Capture the cell that displays the provided text and extract its (x, y) central coordinate. 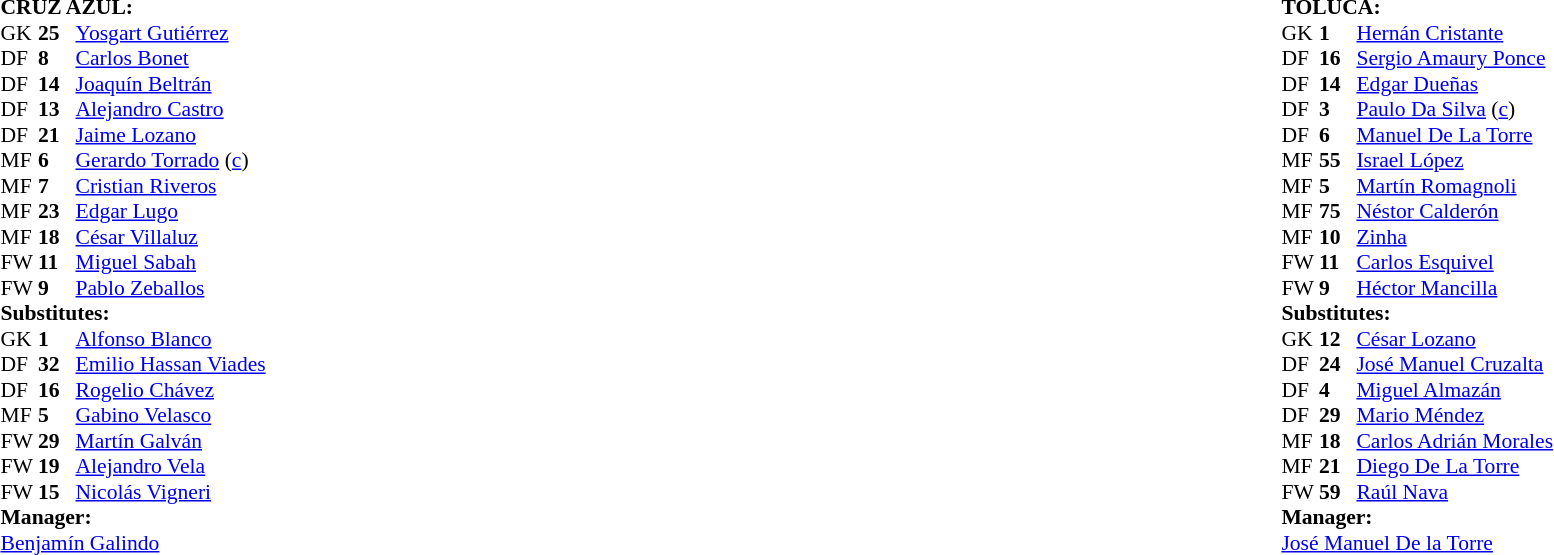
Carlos Adrián Morales (1454, 441)
8 (57, 59)
Hernán Cristante (1454, 33)
23 (57, 211)
Sergio Amaury Ponce (1454, 59)
Nicolás Vigneri (171, 492)
Martín Galván (171, 441)
Martín Romagnoli (1454, 186)
55 (1338, 161)
75 (1338, 211)
3 (1338, 109)
Alfonso Blanco (171, 339)
12 (1338, 339)
24 (1338, 365)
Pablo Zeballos (171, 288)
25 (57, 33)
Israel López (1454, 161)
Rogelio Chávez (171, 390)
Diego De La Torre (1454, 467)
Paulo Da Silva (c) (1454, 109)
Manuel De La Torre (1454, 135)
15 (57, 492)
Carlos Bonet (171, 59)
Miguel Almazán (1454, 390)
Cristian Riveros (171, 186)
Néstor Calderón (1454, 211)
Héctor Mancilla (1454, 288)
Carlos Esquivel (1454, 263)
Alejandro Vela (171, 467)
Gerardo Torrado (c) (171, 161)
Gabino Velasco (171, 415)
Zinha (1454, 237)
Miguel Sabah (171, 263)
59 (1338, 492)
19 (57, 467)
32 (57, 365)
César Lozano (1454, 339)
4 (1338, 390)
13 (57, 109)
Edgar Dueñas (1454, 84)
Mario Méndez (1454, 415)
10 (1338, 237)
Joaquín Beltrán (171, 84)
César Villaluz (171, 237)
Jaime Lozano (171, 135)
Emilio Hassan Viades (171, 365)
José Manuel Cruzalta (1454, 365)
Yosgart Gutiérrez (171, 33)
Alejandro Castro (171, 109)
Raúl Nava (1454, 492)
7 (57, 186)
Edgar Lugo (171, 211)
